Return the [X, Y] coordinate for the center point of the cell that contains the specified text.  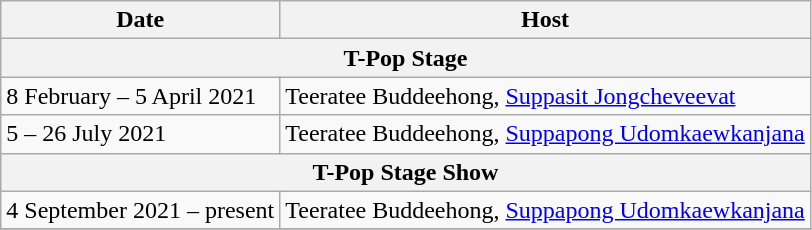
Teeratee Buddeehong, Suppasit Jongcheveevat [546, 96]
5 – 26 July 2021 [140, 134]
Date [140, 20]
Host [546, 20]
8 February – 5 April 2021 [140, 96]
T-Pop Stage Show [406, 172]
T-Pop Stage [406, 58]
4 September 2021 – present [140, 210]
